Determine the [X, Y] coordinate at the center of the cell enclosing the given text.  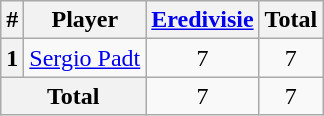
1 [12, 58]
# [12, 20]
Eredivisie [202, 20]
Sergio Padt [85, 58]
Player [85, 20]
